Scan for the cell matching the given text and deliver its [x, y] coordinate at center. 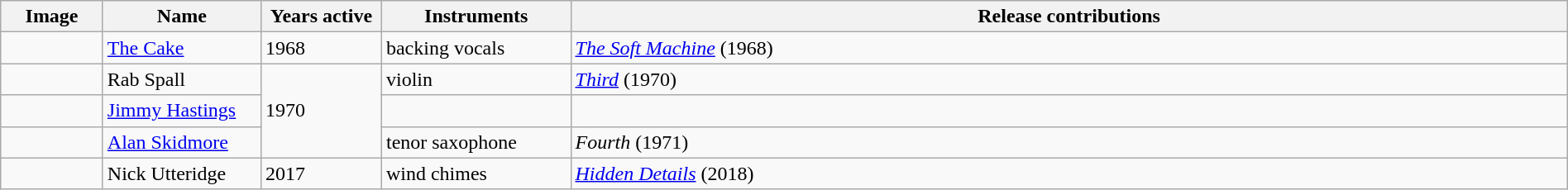
Name [182, 17]
Alan Skidmore [182, 142]
1968 [321, 48]
Hidden Details (2018) [1068, 173]
The Soft Machine (1968) [1068, 48]
Instruments [476, 17]
Rab Spall [182, 79]
Jimmy Hastings [182, 111]
The Cake [182, 48]
tenor saxophone [476, 142]
Third (1970) [1068, 79]
wind chimes [476, 173]
Years active [321, 17]
Fourth (1971) [1068, 142]
backing vocals [476, 48]
1970 [321, 111]
Release contributions [1068, 17]
Image [52, 17]
violin [476, 79]
Nick Utteridge [182, 173]
2017 [321, 173]
